Scan for the cell matching the given text and deliver its (X, Y) coordinate at center. 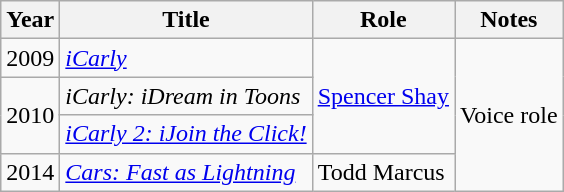
2014 (30, 172)
2010 (30, 115)
iCarly 2: iJoin the Click! (186, 134)
Cars: Fast as Lightning (186, 172)
Year (30, 20)
Spencer Shay (383, 96)
Voice role (510, 115)
Notes (510, 20)
iCarly: iDream in Toons (186, 96)
Role (383, 20)
iCarly (186, 58)
Todd Marcus (383, 172)
Title (186, 20)
2009 (30, 58)
